Capture the cell that displays the provided text and extract its (X, Y) central coordinate. 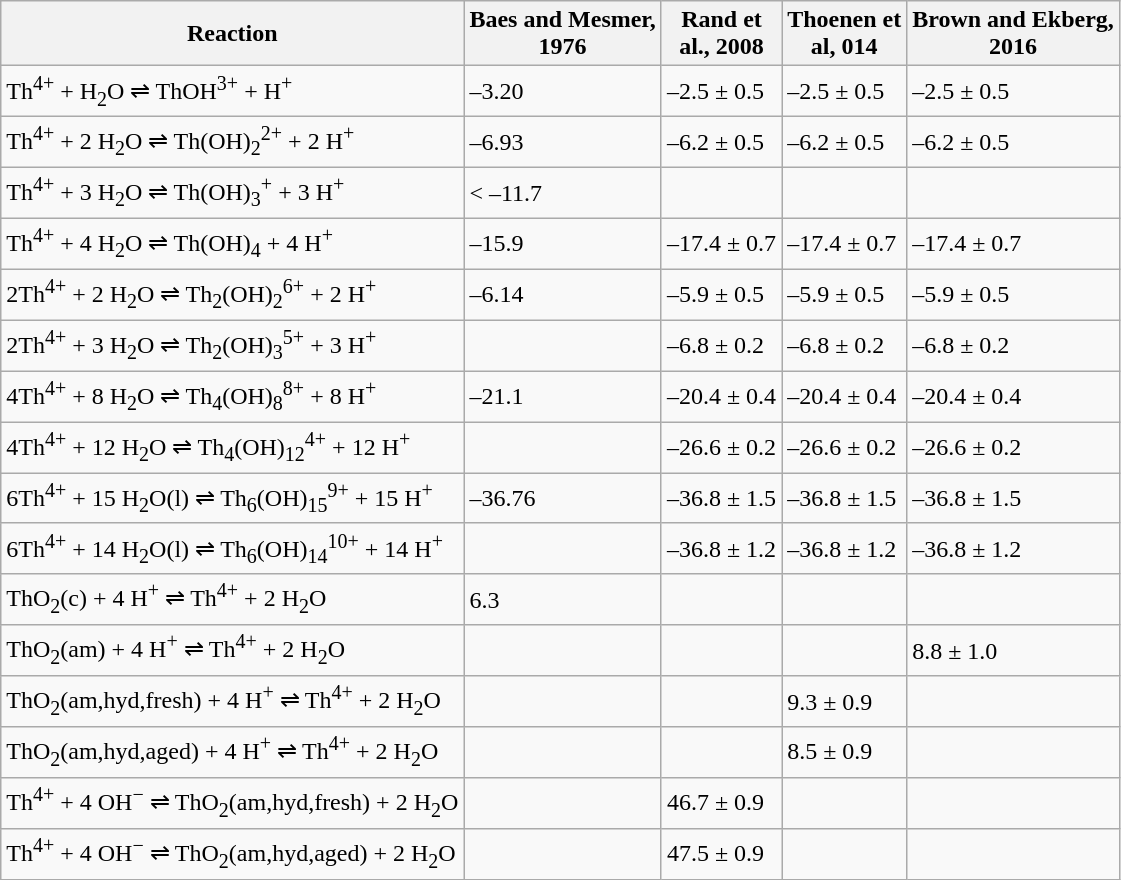
< –11.7 (563, 192)
47.5 ± 0.9 (721, 854)
–6.93 (563, 142)
ThO2(c) + 4 H+ ⇌ Th4+ + 2 H2O (232, 600)
–6.14 (563, 294)
Baes and Mesmer,1976 (563, 34)
46.7 ± 0.9 (721, 804)
–3.20 (563, 92)
Th4+ + 4 H2O ⇌ Th(OH)4 + 4 H+ (232, 244)
Th4+ + 3 H2O ⇌ Th(OH)3+ + 3 H+ (232, 192)
Brown and Ekberg,2016 (1014, 34)
Th4+ + 2 H2O ⇌ Th(OH)22+ + 2 H+ (232, 142)
Thoenen etal, 014 (844, 34)
9.3 ± 0.9 (844, 702)
6Th4+ + 14 H2O(l) ⇌ Th6(OH)1410+ + 14 H+ (232, 548)
2Th4+ + 2 H2O ⇌ Th2(OH)26+ + 2 H+ (232, 294)
Reaction (232, 34)
Th4+ + 4 OH− ⇌ ThO2(am,hyd,aged) + 2 H2O (232, 854)
2Th4+ + 3 H2O ⇌ Th2(OH)35+ + 3 H+ (232, 346)
ThO2(am) + 4 H+ ⇌ Th4+ + 2 H2O (232, 650)
Rand etal., 2008 (721, 34)
4Th4+ + 12 H2O ⇌ Th4(OH)124+ + 12 H+ (232, 448)
–36.76 (563, 498)
Th4+ + 4 OH− ⇌ ThO2(am,hyd,fresh) + 2 H2O (232, 804)
Th4+ + H2O ⇌ ThOH3+ + H+ (232, 92)
8.8 ± 1.0 (1014, 650)
6.3 (563, 600)
6Th4+ + 15 H2O(l) ⇌ Th6(OH)159+ + 15 H+ (232, 498)
4Th4+ + 8 H2O ⇌ Th4(OH)88+ + 8 H+ (232, 396)
–21.1 (563, 396)
8.5 ± 0.9 (844, 752)
ThO2(am,hyd,aged) + 4 H+ ⇌ Th4+ + 2 H2O (232, 752)
–15.9 (563, 244)
ThO2(am,hyd,fresh) + 4 H+ ⇌ Th4+ + 2 H2O (232, 702)
